Locate the cell with the specified text and output its [X, Y] center coordinate. 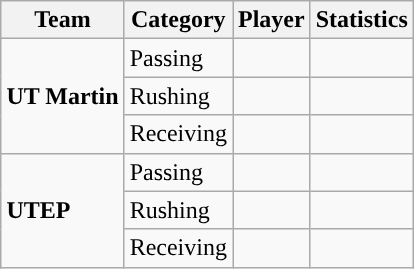
Player [271, 20]
UTEP [62, 210]
Category [178, 20]
UT Martin [62, 96]
Team [62, 20]
Statistics [362, 20]
